For the text-containing cell, return its midpoint in [x, y] coordinate format. 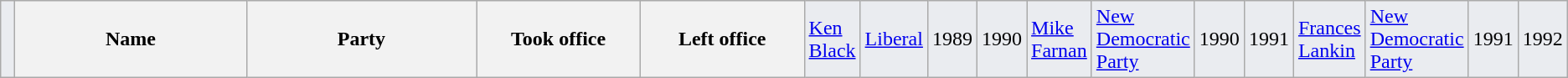
1992 [1543, 39]
Liberal [894, 39]
Frances Lankin [1329, 39]
Party [362, 39]
Ken Black [833, 39]
Took office [559, 39]
Mike Farnan [1060, 39]
Left office [722, 39]
Name [131, 39]
1989 [952, 39]
